Return (X, Y) of the center of cell containing provided text 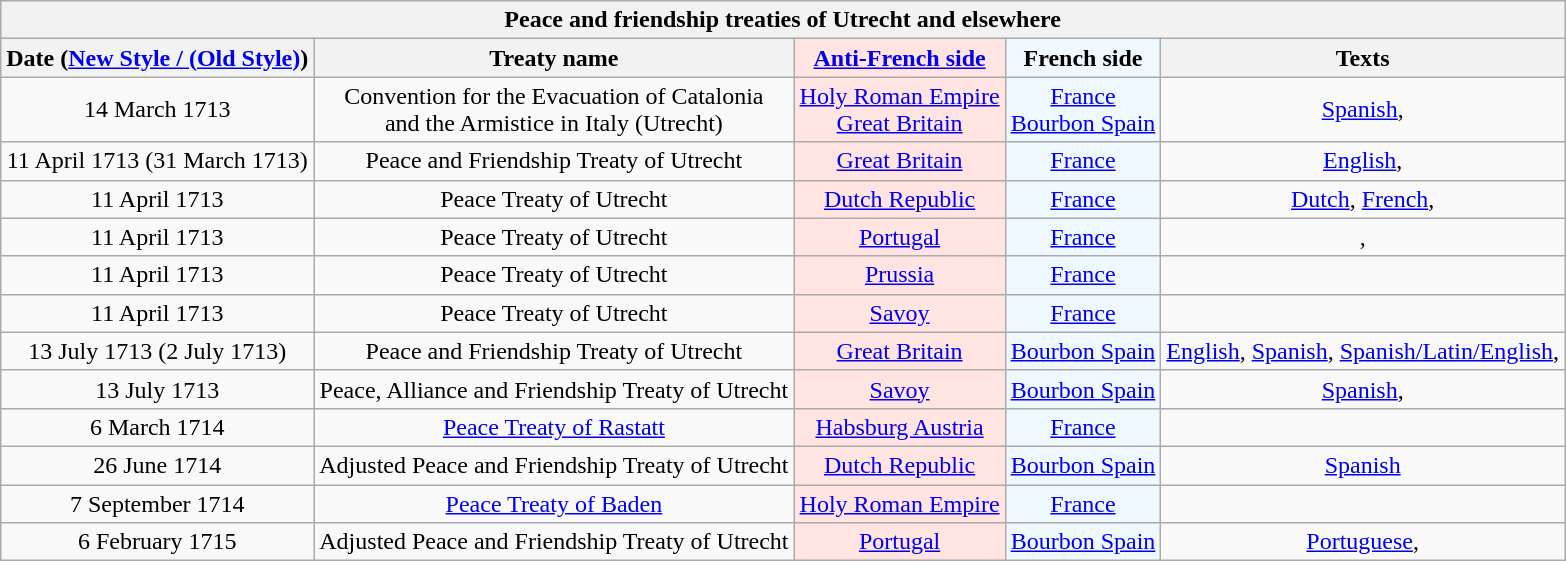
, (1363, 237)
Dutch, French, (1363, 199)
Treaty name (554, 58)
French side (1083, 58)
6 March 1714 (158, 427)
FranceBourbon Spain (1083, 110)
Prussia (900, 275)
6 February 1715 (158, 542)
13 July 1713 (158, 389)
Convention for the Evacuation of Cataloniaand the Armistice in Italy (Utrecht) (554, 110)
Anti-French side (900, 58)
Holy Roman EmpireGreat Britain (900, 110)
Portuguese, (1363, 542)
Peace Treaty of Baden (554, 503)
26 June 1714 (158, 465)
14 March 1713 (158, 110)
Texts (1363, 58)
Habsburg Austria (900, 427)
English, Spanish, Spanish/Latin/English, (1363, 351)
Spanish (1363, 465)
Peace, Alliance and Friendship Treaty of Utrecht (554, 389)
7 September 1714 (158, 503)
Peace Treaty of Rastatt (554, 427)
Holy Roman Empire (900, 503)
11 April 1713 (31 March 1713) (158, 161)
13 July 1713 (2 July 1713) (158, 351)
Date (New Style / (Old Style)) (158, 58)
Peace and friendship treaties of Utrecht and elsewhere (783, 20)
English, (1363, 161)
